Search for the cell housing the specified text and yield its (X, Y) center coordinate. 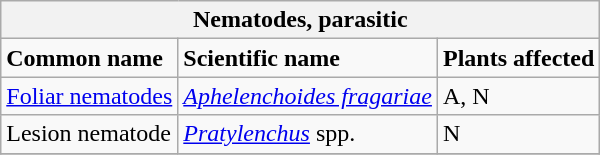
Scientific name (308, 58)
Aphelenchoides fragariae (308, 96)
N (518, 134)
Plants affected (518, 58)
Lesion nematode (90, 134)
Foliar nematodes (90, 96)
Nematodes, parasitic (300, 20)
A, N (518, 96)
Common name (90, 58)
Pratylenchus spp. (308, 134)
